Scan for the cell matching the given text and deliver its (X, Y) coordinate at center. 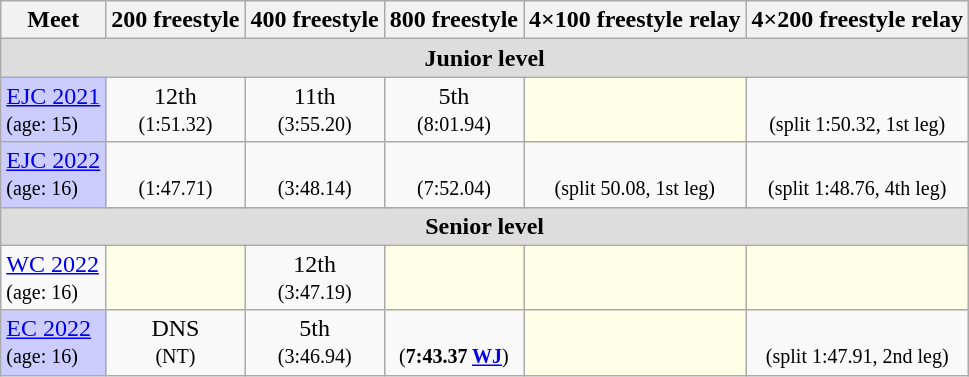
800 freestyle (454, 20)
4×100 freestyle relay (635, 20)
12th(3:47.19) (314, 278)
200 freestyle (176, 20)
(split 1:50.32, 1st leg) (857, 110)
4×200 freestyle relay (857, 20)
EJC 2022(age: 16) (54, 174)
(7:43.37 WJ) (454, 342)
12th(1:51.32) (176, 110)
(3:48.14) (314, 174)
11th(3:55.20) (314, 110)
(split 1:47.91, 2nd leg) (857, 342)
EC 2022(age: 16) (54, 342)
EJC 2021(age: 15) (54, 110)
(split 50.08, 1st leg) (635, 174)
400 freestyle (314, 20)
5th(3:46.94) (314, 342)
(1:47.71) (176, 174)
5th(8:01.94) (454, 110)
WC 2022(age: 16) (54, 278)
Junior level (485, 58)
(7:52.04) (454, 174)
Meet (54, 20)
Senior level (485, 226)
DNS(NT) (176, 342)
(split 1:48.76, 4th leg) (857, 174)
